Identify which cell holds the provided text, then report its (x, y) central coordinate. 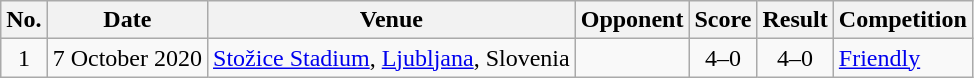
No. (24, 20)
Date (127, 20)
Result (795, 20)
Competition (902, 20)
Stožice Stadium, Ljubljana, Slovenia (392, 58)
Score (723, 20)
7 October 2020 (127, 58)
1 (24, 58)
Friendly (902, 58)
Opponent (632, 20)
Venue (392, 20)
